From the cell containing the given text, extract its center point as [X, Y] coordinate. 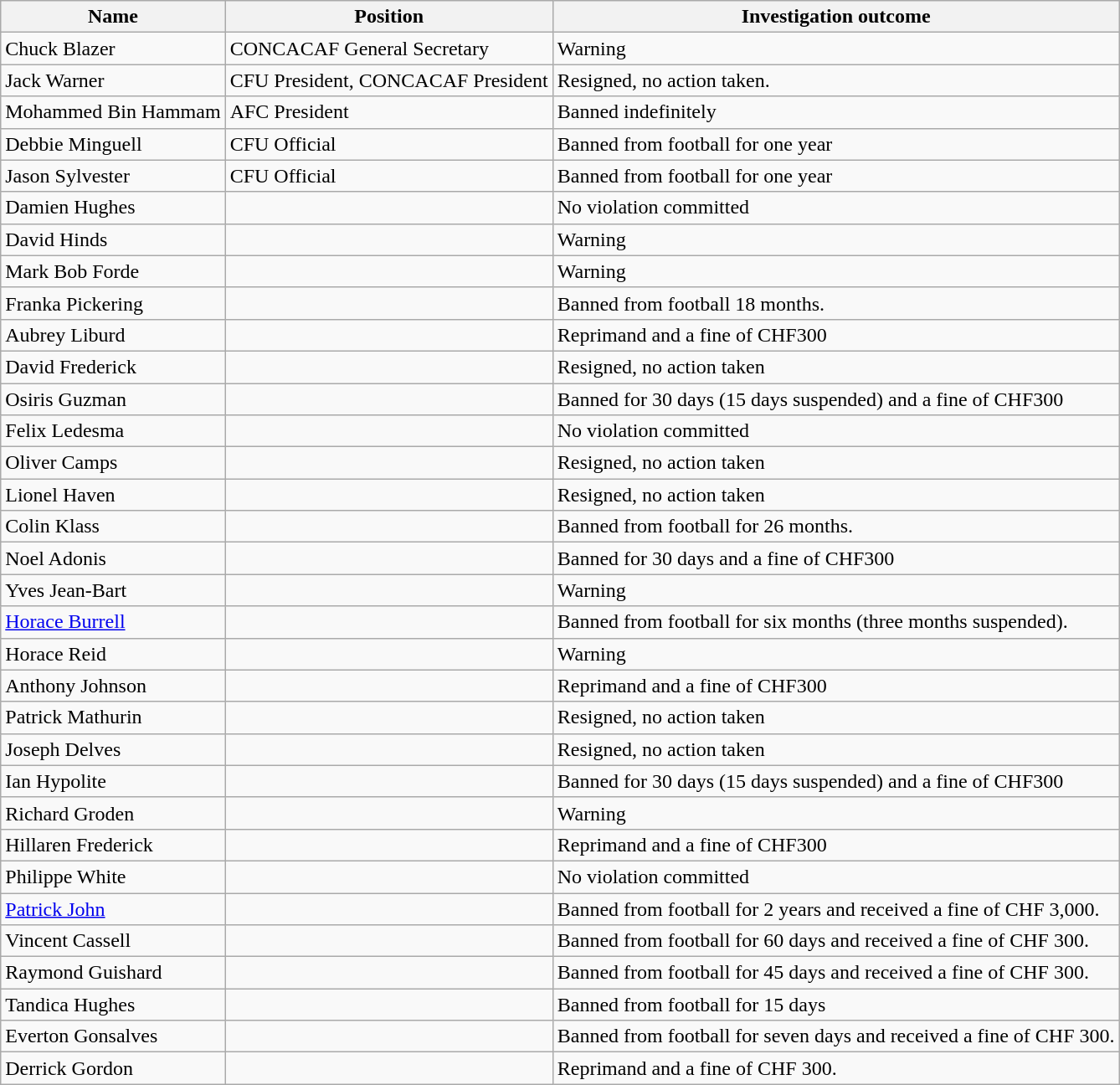
Osiris Guzman [113, 399]
Banned from football for 45 days and received a fine of CHF 300. [835, 973]
Oliver Camps [113, 463]
Horace Burrell [113, 622]
Banned from football for 60 days and received a fine of CHF 300. [835, 941]
Tandica Hughes [113, 1005]
Mohammed Bin Hammam [113, 112]
Yves Jean-Bart [113, 590]
Banned from football for six months (three months suspended). [835, 622]
CONCACAF General Secretary [388, 49]
Lionel Haven [113, 495]
Philippe White [113, 877]
Noel Adonis [113, 558]
Franka Pickering [113, 303]
Chuck Blazer [113, 49]
Mark Bob Forde [113, 271]
Felix Ledesma [113, 431]
Patrick Mathurin [113, 717]
Banned from football 18 months. [835, 303]
Resigned, no action taken. [835, 80]
Anthony Johnson [113, 686]
Investigation outcome [835, 17]
Name [113, 17]
Everton Gonsalves [113, 1036]
Reprimand and a fine of CHF 300. [835, 1068]
Horace Reid [113, 654]
Derrick Gordon [113, 1068]
Debbie Minguell [113, 144]
CFU President, CONCACAF President [388, 80]
Patrick John [113, 908]
Ian Hypolite [113, 781]
Banned indefinitely [835, 112]
Vincent Cassell [113, 941]
Raymond Guishard [113, 973]
Banned from football for seven days and received a fine of CHF 300. [835, 1036]
Jason Sylvester [113, 176]
Banned from football for 15 days [835, 1005]
Jack Warner [113, 80]
AFC President [388, 112]
Banned for 30 days and a fine of CHF300 [835, 558]
Aubrey Liburd [113, 335]
Colin Klass [113, 527]
Damien Hughes [113, 208]
Banned from football for 26 months. [835, 527]
David Hinds [113, 239]
Position [388, 17]
Hillaren Frederick [113, 845]
David Frederick [113, 367]
Joseph Delves [113, 749]
Banned from football for 2 years and received a fine of CHF 3,000. [835, 908]
Richard Groden [113, 813]
